Return the (X, Y) coordinate for the center point of the cell that contains the specified text.  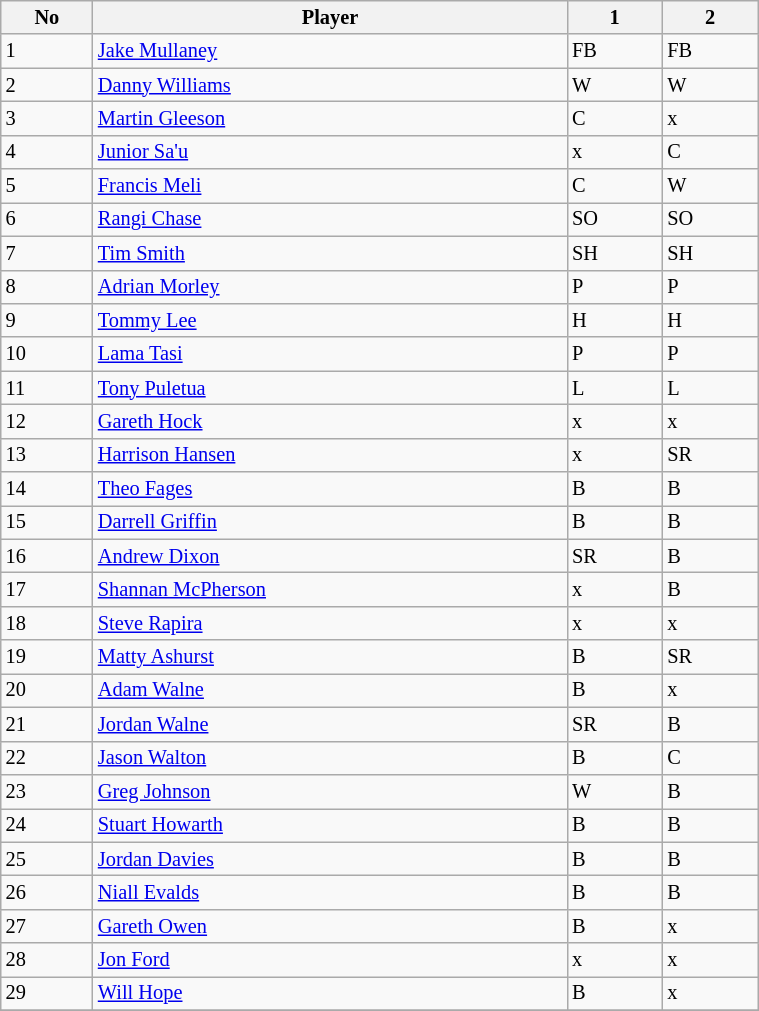
5 (47, 186)
15 (47, 522)
6 (47, 219)
Matty Ashurst (330, 657)
14 (47, 489)
27 (47, 926)
Adrian Morley (330, 287)
Danny Williams (330, 85)
Jon Ford (330, 960)
18 (47, 623)
Junior Sa'u (330, 152)
13 (47, 455)
Andrew Dixon (330, 556)
Adam Walne (330, 690)
Greg Johnson (330, 791)
8 (47, 287)
Francis Meli (330, 186)
Harrison Hansen (330, 455)
Gareth Owen (330, 926)
25 (47, 859)
Niall Evalds (330, 892)
24 (47, 825)
Theo Fages (330, 489)
Tony Puletua (330, 388)
23 (47, 791)
22 (47, 758)
Shannan McPherson (330, 589)
Martin Gleeson (330, 118)
9 (47, 320)
Jordan Davies (330, 859)
Jordan Walne (330, 724)
Tim Smith (330, 253)
29 (47, 993)
19 (47, 657)
No (47, 17)
11 (47, 388)
Stuart Howarth (330, 825)
17 (47, 589)
28 (47, 960)
Rangi Chase (330, 219)
Steve Rapira (330, 623)
Lama Tasi (330, 354)
7 (47, 253)
Will Hope (330, 993)
Jason Walton (330, 758)
Gareth Hock (330, 421)
Player (330, 17)
16 (47, 556)
20 (47, 690)
3 (47, 118)
12 (47, 421)
4 (47, 152)
Jake Mullaney (330, 51)
26 (47, 892)
Darrell Griffin (330, 522)
21 (47, 724)
10 (47, 354)
Tommy Lee (330, 320)
